Scan for the cell matching the given text and deliver its (X, Y) coordinate at center. 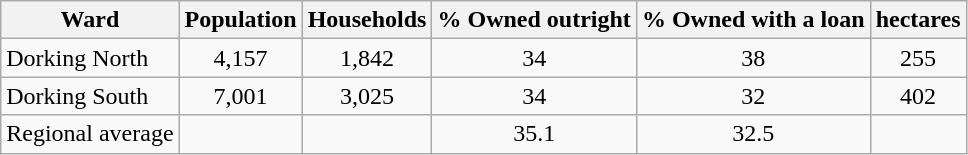
1,842 (367, 58)
hectares (918, 20)
255 (918, 58)
32 (753, 96)
35.1 (534, 134)
Regional average (90, 134)
Ward (90, 20)
7,001 (240, 96)
3,025 (367, 96)
4,157 (240, 58)
Dorking North (90, 58)
32.5 (753, 134)
Population (240, 20)
Households (367, 20)
% Owned with a loan (753, 20)
38 (753, 58)
% Owned outright (534, 20)
Dorking South (90, 96)
402 (918, 96)
